For the text-containing cell, return its midpoint in [x, y] coordinate format. 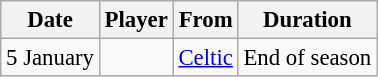
From [206, 20]
End of season [307, 58]
Player [136, 20]
Date [50, 20]
Duration [307, 20]
Celtic [206, 58]
5 January [50, 58]
